Locate the cell with the specified text and output its (x, y) center coordinate. 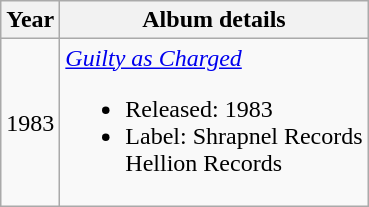
Year (30, 20)
Album details (214, 20)
1983 (30, 122)
Guilty as ChargedReleased: 1983Label: Shrapnel RecordsHellion Records (214, 122)
